For the text-containing cell, return its midpoint in [x, y] coordinate format. 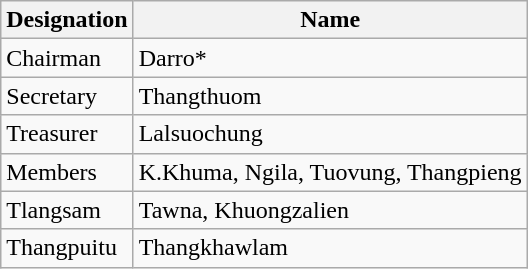
Treasurer [67, 134]
Designation [67, 20]
Darro* [330, 58]
Chairman [67, 58]
Name [330, 20]
Secretary [67, 96]
Thangkhawlam [330, 248]
Tlangsam [67, 210]
Lalsuochung [330, 134]
Thangpuitu [67, 248]
Thangthuom [330, 96]
K.Khuma, Ngila, Tuovung, Thangpieng [330, 172]
Members [67, 172]
Tawna, Khuongzalien [330, 210]
